Scan for the cell matching the given text and deliver its [x, y] coordinate at center. 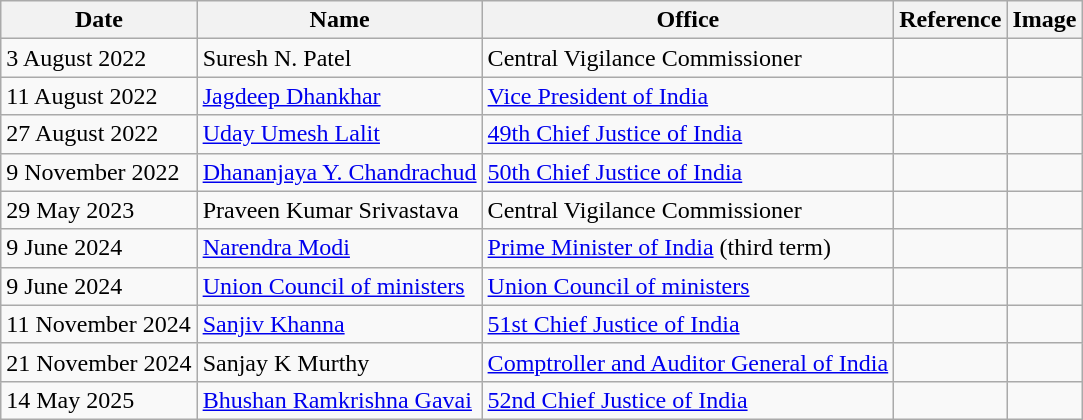
Prime Minister of India (third term) [688, 248]
11 August 2022 [99, 96]
11 November 2024 [99, 324]
29 May 2023 [99, 210]
27 August 2022 [99, 134]
Name [340, 20]
Date [99, 20]
Praveen Kumar Srivastava [340, 210]
Uday Umesh Lalit [340, 134]
Sanjiv Khanna [340, 324]
Image [1044, 20]
Narendra Modi [340, 248]
50th Chief Justice of India [688, 172]
Reference [950, 20]
21 November 2024 [99, 362]
Dhananjaya Y. Chandrachud [340, 172]
Suresh N. Patel [340, 58]
Sanjay K Murthy [340, 362]
49th Chief Justice of India [688, 134]
52nd Chief Justice of India [688, 400]
Jagdeep Dhankhar [340, 96]
Bhushan Ramkrishna Gavai [340, 400]
Vice President of India [688, 96]
51st Chief Justice of India [688, 324]
Comptroller and Auditor General of India [688, 362]
Office [688, 20]
14 May 2025 [99, 400]
3 August 2022 [99, 58]
9 November 2022 [99, 172]
